Pinpoint the cell where the given text exists, returning its (x, y) midpoint coordinate. 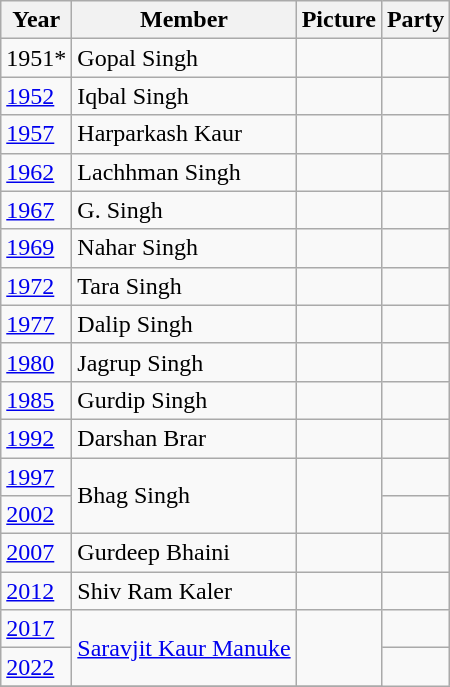
Gurdip Singh (184, 400)
1997 (36, 477)
1992 (36, 438)
Party (415, 20)
Darshan Brar (184, 438)
Jagrup Singh (184, 362)
Nahar Singh (184, 248)
G. Singh (184, 210)
Member (184, 20)
Year (36, 20)
2002 (36, 515)
1951* (36, 58)
1977 (36, 324)
Harparkash Kaur (184, 134)
2007 (36, 553)
1962 (36, 172)
1967 (36, 210)
1969 (36, 248)
Saravjit Kaur Manuke (184, 648)
Iqbal Singh (184, 96)
Gopal Singh (184, 58)
Tara Singh (184, 286)
2012 (36, 591)
1972 (36, 286)
2017 (36, 629)
Lachhman Singh (184, 172)
Gurdeep Bhaini (184, 553)
1985 (36, 400)
Bhag Singh (184, 496)
Picture (338, 20)
1957 (36, 134)
Shiv Ram Kaler (184, 591)
1952 (36, 96)
Dalip Singh (184, 324)
1980 (36, 362)
2022 (36, 667)
